Extract the [X, Y] coordinate from the center of the cell holding the provided text.  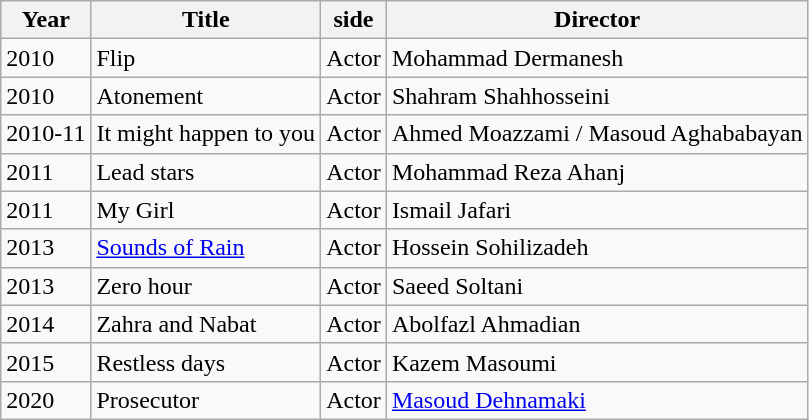
My Girl [206, 210]
Director [597, 20]
Ismail Jafari [597, 210]
Prosecutor [206, 400]
Abolfazl Ahmadian [597, 324]
Mohammad Reza Ahanj [597, 172]
Zahra and Nabat [206, 324]
2015 [46, 362]
Hossein Sohilizadeh [597, 248]
Shahram Shahhosseini [597, 96]
Lead stars [206, 172]
side [354, 20]
Year [46, 20]
2010-11 [46, 134]
It might happen to you [206, 134]
Saeed Soltani [597, 286]
Masoud Dehnamaki [597, 400]
Zero hour [206, 286]
Kazem Masoumi [597, 362]
2020 [46, 400]
Title [206, 20]
Flip [206, 58]
Atonement [206, 96]
Ahmed Moazzami / Masoud Aghababayan [597, 134]
Restless days [206, 362]
2014 [46, 324]
Sounds of Rain [206, 248]
Mohammad Dermanesh [597, 58]
